Capture the cell that displays the provided text and extract its [x, y] central coordinate. 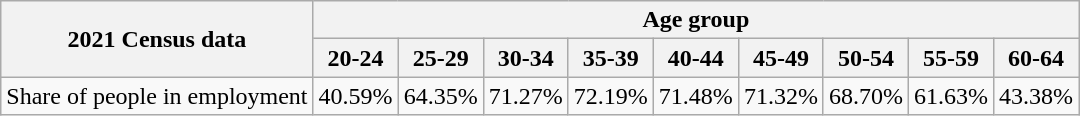
45-49 [780, 58]
40-44 [696, 58]
72.19% [610, 96]
2021 Census data [157, 39]
35-39 [610, 58]
68.70% [866, 96]
71.32% [780, 96]
25-29 [440, 58]
20-24 [356, 58]
40.59% [356, 96]
61.63% [950, 96]
Share of people in employment [157, 96]
50-54 [866, 58]
Age group [696, 20]
60-64 [1036, 58]
30-34 [526, 58]
71.48% [696, 96]
64.35% [440, 96]
55-59 [950, 58]
71.27% [526, 96]
43.38% [1036, 96]
